Scan for the cell matching the given text and deliver its [x, y] coordinate at center. 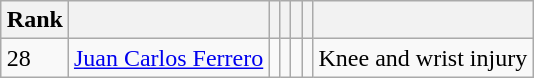
Rank [34, 20]
Knee and wrist injury [423, 58]
Juan Carlos Ferrero [168, 58]
28 [34, 58]
